Determine the (X, Y) coordinate at the center of the cell enclosing the given text.  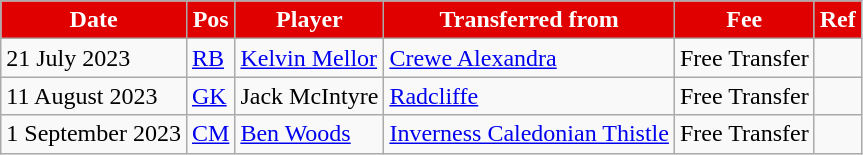
GK (210, 96)
Player (310, 20)
Inverness Caledonian Thistle (530, 134)
Date (94, 20)
Jack McIntyre (310, 96)
CM (210, 134)
Ben Woods (310, 134)
11 August 2023 (94, 96)
21 July 2023 (94, 58)
Transferred from (530, 20)
Crewe Alexandra (530, 58)
RB (210, 58)
1 September 2023 (94, 134)
Fee (744, 20)
Ref (838, 20)
Radcliffe (530, 96)
Kelvin Mellor (310, 58)
Pos (210, 20)
